Return [x, y] of the center of cell containing provided text 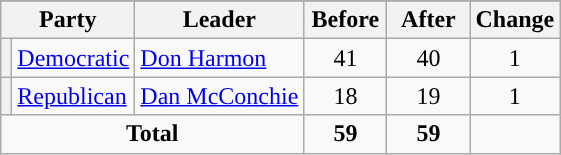
Change [515, 20]
19 [428, 96]
After [428, 20]
41 [346, 58]
Party [68, 20]
40 [428, 58]
Don Harmon [220, 58]
Leader [220, 20]
Democratic [74, 58]
Republican [74, 96]
Total [152, 134]
Dan McConchie [220, 96]
Before [346, 20]
18 [346, 96]
